Extract the (X, Y) coordinate from the center of the cell holding the provided text.  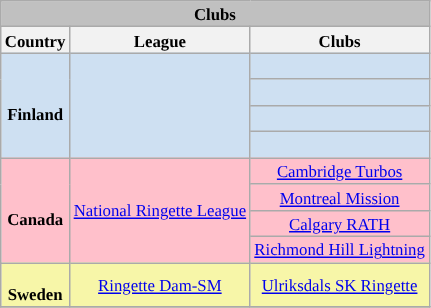
Calgary RATH (340, 224)
Ulriksdals SK Ringette (340, 285)
League (160, 40)
Country (36, 40)
Richmond Hill Lightning (340, 250)
Sweden (36, 285)
National Ringette League (160, 210)
Cambridge Turbos (340, 171)
Finland (36, 106)
Montreal Mission (340, 197)
Ringette Dam-SM (160, 285)
Canada (36, 210)
